Capture the cell that displays the provided text and extract its (X, Y) central coordinate. 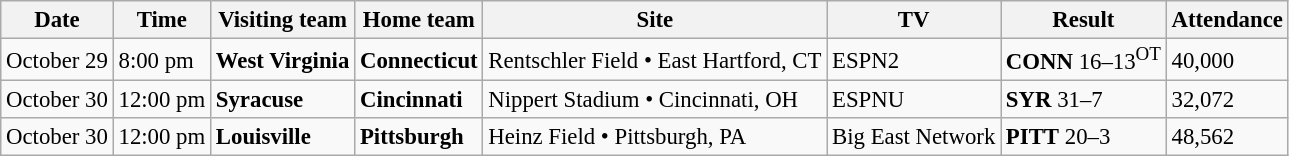
Heinz Field • Pittsburgh, PA (655, 137)
Time (162, 20)
West Virginia (283, 60)
SYR 31–7 (1084, 100)
32,072 (1227, 100)
Louisville (283, 137)
Home team (419, 20)
ESPN2 (914, 60)
October 29 (57, 60)
Rentschler Field • East Hartford, CT (655, 60)
40,000 (1227, 60)
48,562 (1227, 137)
Cincinnati (419, 100)
Nippert Stadium • Cincinnati, OH (655, 100)
TV (914, 20)
Syracuse (283, 100)
CONN 16–13OT (1084, 60)
Result (1084, 20)
Site (655, 20)
Date (57, 20)
Big East Network (914, 137)
Attendance (1227, 20)
Connecticut (419, 60)
ESPNU (914, 100)
Pittsburgh (419, 137)
PITT 20–3 (1084, 137)
8:00 pm (162, 60)
Visiting team (283, 20)
